Provide the [X, Y] coordinate of the cell's center where the given text is located.  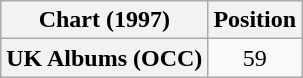
Chart (1997) [104, 20]
Position [255, 20]
UK Albums (OCC) [104, 58]
59 [255, 58]
